For the text-containing cell, return its midpoint in (x, y) coordinate format. 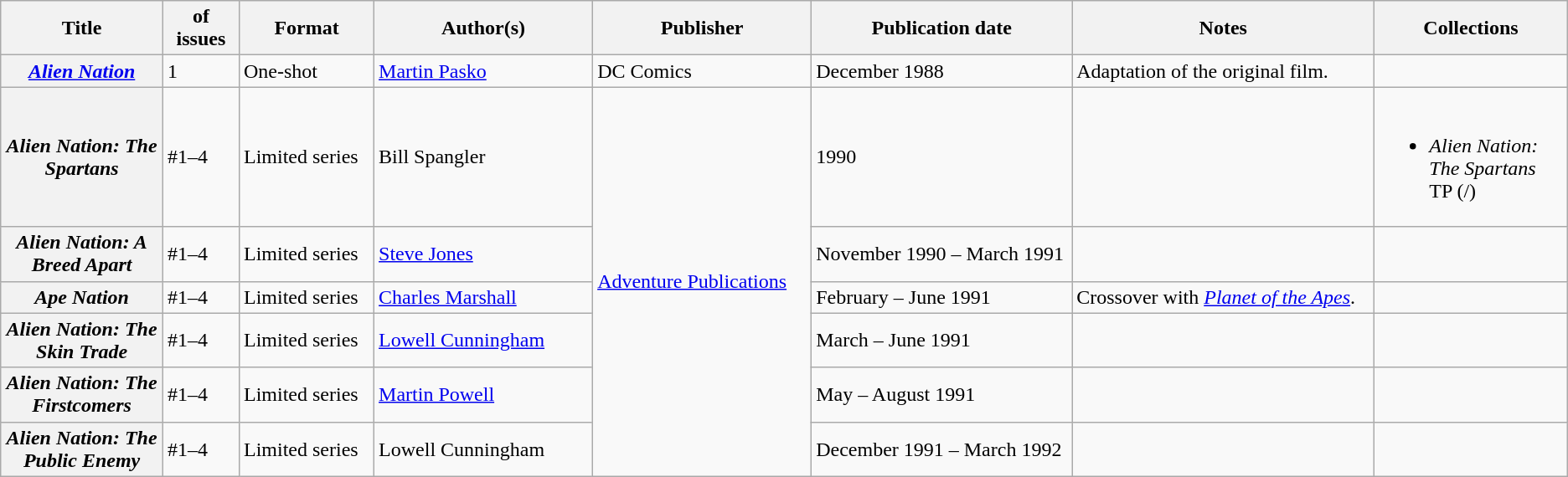
May – August 1991 (941, 395)
February – June 1991 (941, 297)
Martin Powell (484, 395)
Alien Nation: The Firstcomers (82, 395)
Alien Nation: The Skin Trade (82, 340)
Martin Pasko (484, 71)
Alien Nation: The Spartans TP (/) (1471, 157)
Crossover with Planet of the Apes. (1223, 297)
Ape Nation (82, 297)
Notes (1223, 28)
Format (307, 28)
Adaptation of the original film. (1223, 71)
of issues (201, 28)
Adventure Publications (702, 281)
November 1990 – March 1991 (941, 254)
Collections (1471, 28)
Alien Nation: The Public Enemy (82, 449)
March – June 1991 (941, 340)
Charles Marshall (484, 297)
Bill Spangler (484, 157)
Title (82, 28)
Publication date (941, 28)
One-shot (307, 71)
December 1991 – March 1992 (941, 449)
Steve Jones (484, 254)
1990 (941, 157)
1 (201, 71)
DC Comics (702, 71)
December 1988 (941, 71)
Alien Nation (82, 71)
Publisher (702, 28)
Author(s) (484, 28)
Alien Nation: The Spartans (82, 157)
Alien Nation: A Breed Apart (82, 254)
